Search for the cell housing the specified text and yield its [x, y] center coordinate. 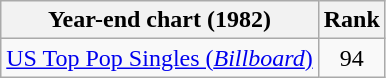
US Top Pop Singles (Billboard) [160, 58]
94 [352, 58]
Rank [352, 20]
Year-end chart (1982) [160, 20]
